Locate the cell with the specified text and output its (X, Y) center coordinate. 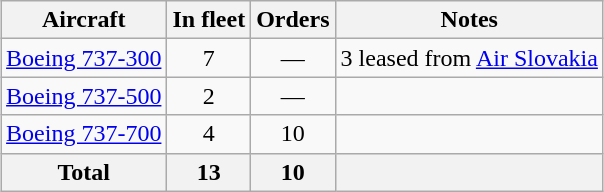
Boeing 737-500 (84, 96)
Aircraft (84, 20)
Boeing 737-700 (84, 134)
4 (209, 134)
Orders (293, 20)
Total (84, 172)
7 (209, 58)
2 (209, 96)
In fleet (209, 20)
Boeing 737-300 (84, 58)
3 leased from Air Slovakia (469, 58)
Notes (469, 20)
13 (209, 172)
